Extract the (X, Y) coordinate from the center of the cell holding the provided text.  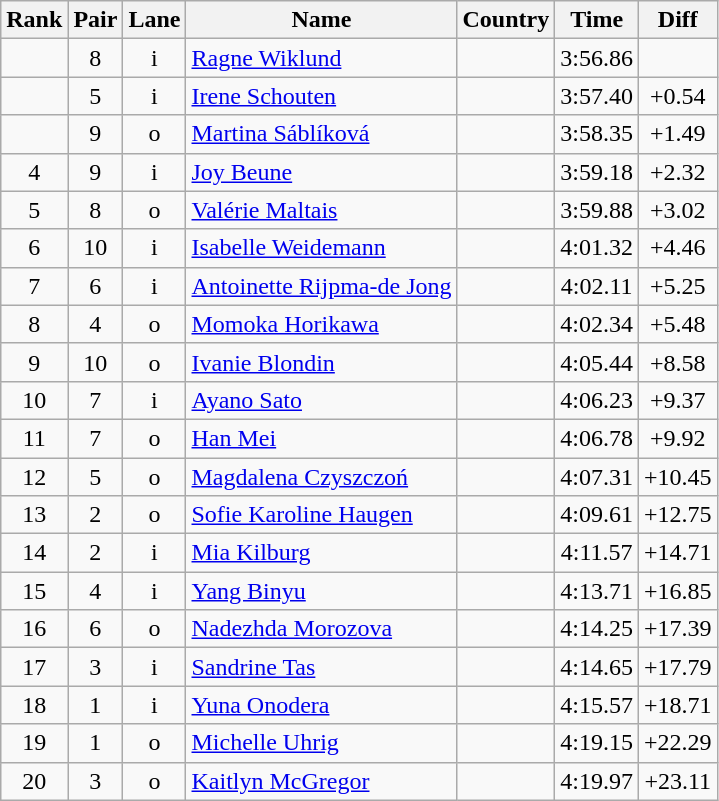
Rank (34, 20)
+5.48 (678, 324)
4:02.34 (597, 324)
11 (34, 438)
Magdalena Czyszczoń (322, 477)
13 (34, 515)
4:01.32 (597, 248)
17 (34, 667)
+9.37 (678, 400)
Sandrine Tas (322, 667)
4:02.11 (597, 286)
15 (34, 591)
Diff (678, 20)
Yang Binyu (322, 591)
Irene Schouten (322, 96)
Mia Kilburg (322, 553)
4:19.15 (597, 743)
+17.39 (678, 629)
+2.32 (678, 172)
Antoinette Rijpma-de Jong (322, 286)
+3.02 (678, 210)
+14.71 (678, 553)
Momoka Horikawa (322, 324)
4:11.57 (597, 553)
Martina Sáblíková (322, 134)
+4.46 (678, 248)
+8.58 (678, 362)
4:19.97 (597, 781)
+5.25 (678, 286)
3:58.35 (597, 134)
Yuna Onodera (322, 705)
3:56.86 (597, 58)
4:13.71 (597, 591)
20 (34, 781)
3:59.88 (597, 210)
4:09.61 (597, 515)
4:05.44 (597, 362)
19 (34, 743)
Ivanie Blondin (322, 362)
4:14.65 (597, 667)
Joy Beune (322, 172)
Country (506, 20)
+1.49 (678, 134)
3:57.40 (597, 96)
+10.45 (678, 477)
Ragne Wiklund (322, 58)
12 (34, 477)
Lane (154, 20)
Han Mei (322, 438)
Sofie Karoline Haugen (322, 515)
Ayano Sato (322, 400)
Pair (96, 20)
Nadezhda Morozova (322, 629)
Isabelle Weidemann (322, 248)
14 (34, 553)
+9.92 (678, 438)
4:07.31 (597, 477)
4:14.25 (597, 629)
4:06.78 (597, 438)
+12.75 (678, 515)
+23.11 (678, 781)
Time (597, 20)
4:15.57 (597, 705)
3:59.18 (597, 172)
+16.85 (678, 591)
+0.54 (678, 96)
18 (34, 705)
+22.29 (678, 743)
Valérie Maltais (322, 210)
Michelle Uhrig (322, 743)
Name (322, 20)
4:06.23 (597, 400)
Kaitlyn McGregor (322, 781)
16 (34, 629)
+18.71 (678, 705)
+17.79 (678, 667)
